From the cell containing the given text, extract its center point as [X, Y] coordinate. 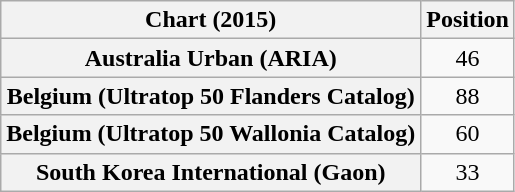
Australia Urban (ARIA) [211, 58]
Belgium (Ultratop 50 Wallonia Catalog) [211, 134]
South Korea International (Gaon) [211, 172]
Position [468, 20]
Chart (2015) [211, 20]
88 [468, 96]
46 [468, 58]
Belgium (Ultratop 50 Flanders Catalog) [211, 96]
60 [468, 134]
33 [468, 172]
